Find where the given text appears and provide that cell's center as [x, y] coordinate. 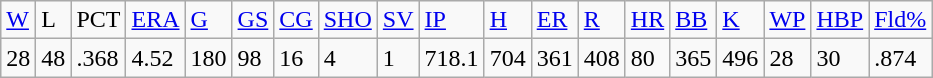
HBP [840, 20]
48 [54, 58]
SHO [348, 20]
30 [840, 58]
CG [296, 20]
365 [694, 58]
GS [253, 20]
704 [508, 58]
SV [398, 20]
.368 [98, 58]
496 [740, 58]
718.1 [452, 58]
4 [348, 58]
180 [208, 58]
98 [253, 58]
ERA [156, 20]
80 [647, 58]
Fld% [900, 20]
361 [554, 58]
BB [694, 20]
R [602, 20]
4.52 [156, 58]
WP [788, 20]
H [508, 20]
408 [602, 58]
L [54, 20]
HR [647, 20]
16 [296, 58]
ER [554, 20]
.874 [900, 58]
IP [452, 20]
K [740, 20]
G [208, 20]
1 [398, 58]
W [18, 20]
PCT [98, 20]
